Determine the (x, y) coordinate at the center of the cell enclosing the given text.  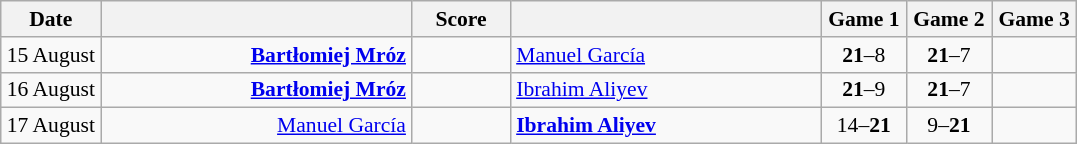
16 August (51, 90)
15 August (51, 55)
Date (51, 19)
Game 1 (864, 19)
17 August (51, 126)
21–8 (864, 55)
Score (461, 19)
14–21 (864, 126)
Game 2 (948, 19)
Game 3 (1034, 19)
21–9 (864, 90)
9–21 (948, 126)
